Identify which cell holds the provided text, then report its [X, Y] central coordinate. 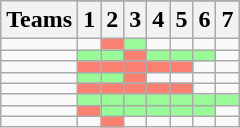
7 [228, 20]
Teams [40, 20]
1 [90, 20]
3 [136, 20]
4 [158, 20]
6 [204, 20]
2 [112, 20]
5 [182, 20]
